Provide the (X, Y) coordinate of the cell's center where the given text is located.  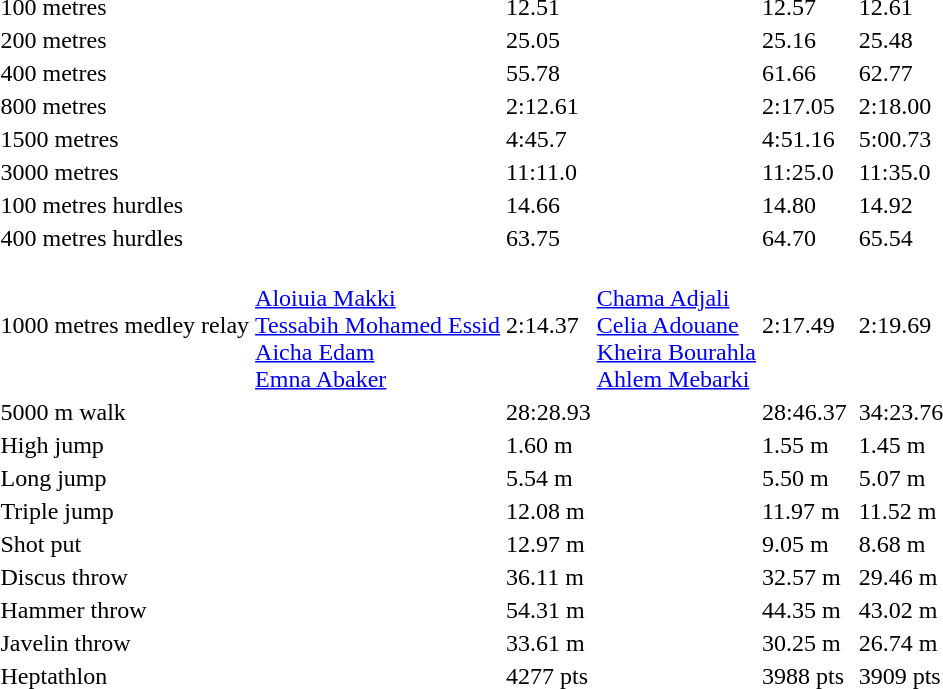
32.57 m (805, 577)
11:25.0 (805, 172)
44.35 m (805, 610)
54.31 m (549, 610)
1.55 m (805, 445)
25.16 (805, 40)
4:51.16 (805, 139)
4:45.7 (549, 139)
63.75 (549, 238)
33.61 m (549, 643)
5.50 m (805, 478)
30.25 m (805, 643)
28:46.37 (805, 412)
5.54 m (549, 478)
Chama AdjaliCelia AdouaneKheira BourahlaAhlem Mebarki (676, 325)
55.78 (549, 73)
9.05 m (805, 544)
14.80 (805, 205)
11.97 m (805, 511)
2:12.61 (549, 106)
64.70 (805, 238)
28:28.93 (549, 412)
2:14.37 (549, 325)
14.66 (549, 205)
12.97 m (549, 544)
1.60 m (549, 445)
Aloiuia MakkiTessabih Mohamed EssidAicha EdamEmna Abaker (378, 325)
2:17.05 (805, 106)
12.08 m (549, 511)
2:17.49 (805, 325)
61.66 (805, 73)
25.05 (549, 40)
36.11 m (549, 577)
11:11.0 (549, 172)
